Return (X, Y) of the center of cell containing provided text 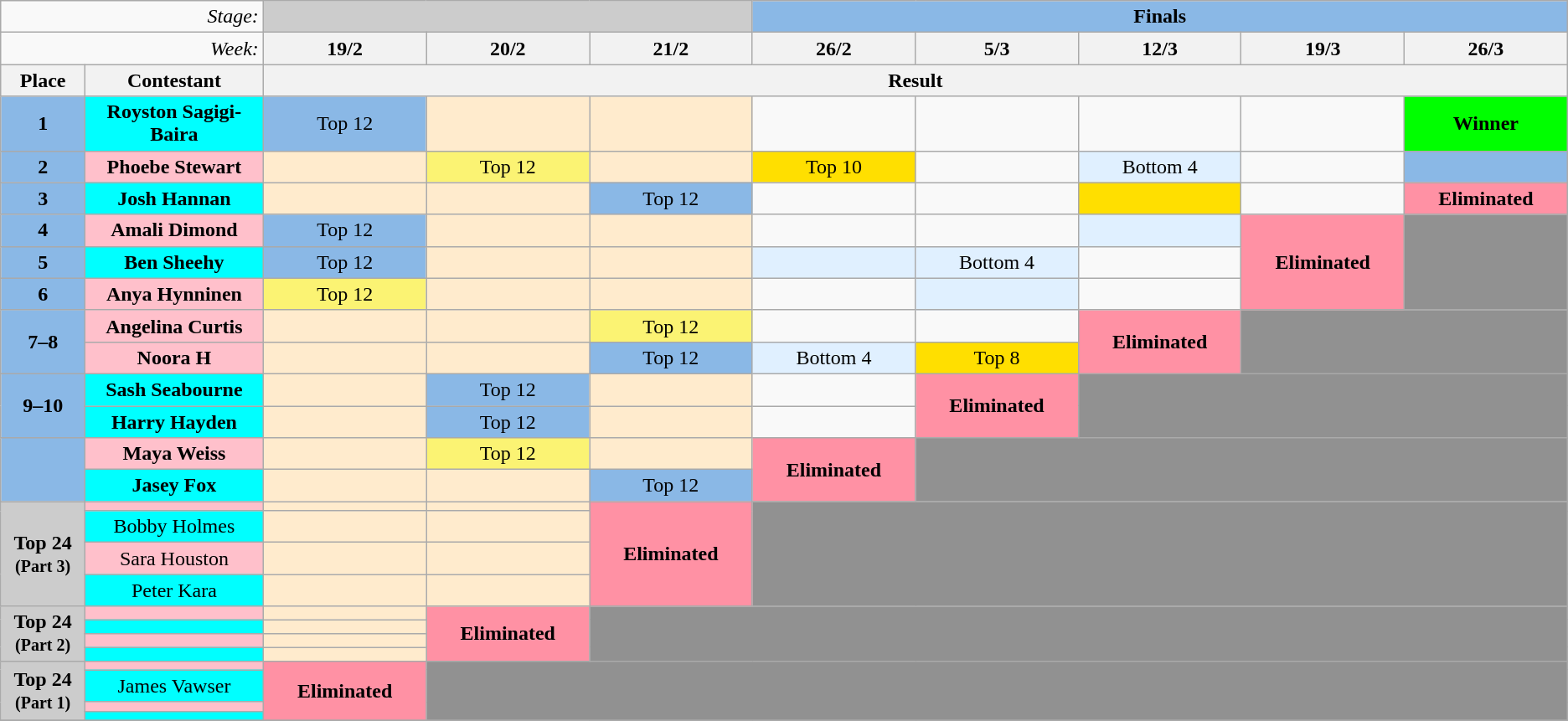
4 (44, 230)
12/3 (1159, 49)
Top 24(Part 3) (44, 554)
19/3 (1323, 49)
James Vawser (174, 686)
Place (44, 80)
5/3 (997, 49)
Peter Kara (174, 590)
6 (44, 294)
Result (915, 80)
Top 10 (834, 167)
3 (44, 198)
1 (44, 124)
Harry Hayden (174, 421)
Jasey Fox (174, 486)
26/2 (834, 49)
Angelina Curtis (174, 326)
Top 24(Part 2) (44, 633)
Top 24(Part 1) (44, 690)
20/2 (508, 49)
26/3 (1486, 49)
Anya Hynninen (174, 294)
Sara Houston (174, 559)
Amali Dimond (174, 230)
19/2 (345, 49)
Noora H (174, 358)
Contestant (174, 80)
Week: (132, 49)
Sash Seabourne (174, 389)
Phoebe Stewart (174, 167)
Ben Sheehy (174, 262)
7–8 (44, 342)
Maya Weiss (174, 454)
Top 8 (997, 358)
Winner (1486, 124)
2 (44, 167)
Stage: (132, 17)
21/2 (672, 49)
Royston Sagigi-Baira (174, 124)
9–10 (44, 405)
5 (44, 262)
Josh Hannan (174, 198)
Bobby Holmes (174, 527)
Finals (1159, 17)
